Search for the cell housing the specified text and yield its (x, y) center coordinate. 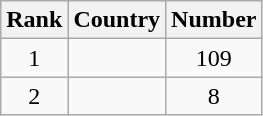
2 (34, 96)
8 (214, 96)
109 (214, 58)
Rank (34, 20)
Number (214, 20)
1 (34, 58)
Country (117, 20)
